Pinpoint the cell where the given text exists, returning its [X, Y] midpoint coordinate. 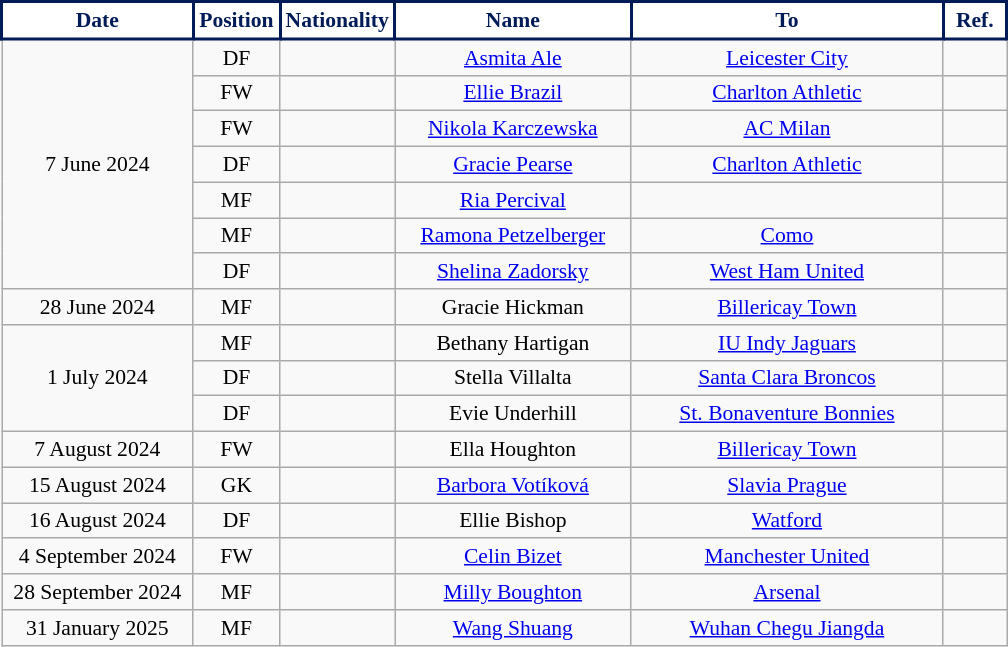
Watford [787, 521]
Ref. [975, 20]
Leicester City [787, 57]
Name [514, 20]
Slavia Prague [787, 485]
28 September 2024 [98, 592]
Position [236, 20]
4 September 2024 [98, 557]
Date [98, 20]
Ramona Petzelberger [514, 236]
Santa Clara Broncos [787, 378]
Ellie Bishop [514, 521]
Celin Bizet [514, 557]
Nationality [338, 20]
Stella Villalta [514, 378]
16 August 2024 [98, 521]
Manchester United [787, 557]
To [787, 20]
West Ham United [787, 272]
Barbora Votíková [514, 485]
7 August 2024 [98, 450]
7 June 2024 [98, 164]
28 June 2024 [98, 307]
31 January 2025 [98, 628]
Wang Shuang [514, 628]
1 July 2024 [98, 378]
Evie Underhill [514, 414]
Milly Boughton [514, 592]
Nikola Karczewska [514, 129]
St. Bonaventure Bonnies [787, 414]
Gracie Hickman [514, 307]
AC Milan [787, 129]
Wuhan Chegu Jiangda [787, 628]
Bethany Hartigan [514, 343]
15 August 2024 [98, 485]
Ellie Brazil [514, 93]
Asmita Ale [514, 57]
Ria Percival [514, 200]
Como [787, 236]
Shelina Zadorsky [514, 272]
Ella Houghton [514, 450]
IU Indy Jaguars [787, 343]
Arsenal [787, 592]
GK [236, 485]
Gracie Pearse [514, 165]
